Determine the [X, Y] coordinate at the center of the cell enclosing the given text.  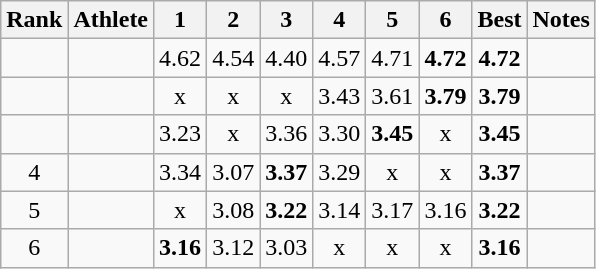
3.29 [340, 172]
4.71 [392, 58]
4.54 [234, 58]
Notes [561, 20]
Best [500, 20]
2 [234, 20]
3.23 [180, 134]
3.12 [234, 248]
3.17 [392, 210]
3.14 [340, 210]
3.08 [234, 210]
3.61 [392, 96]
3.36 [286, 134]
4.40 [286, 58]
3.07 [234, 172]
Athlete [111, 20]
1 [180, 20]
4.57 [340, 58]
4.62 [180, 58]
3.34 [180, 172]
3.03 [286, 248]
3 [286, 20]
Rank [34, 20]
3.30 [340, 134]
3.43 [340, 96]
